Locate the cell with the specified text and output its [X, Y] center coordinate. 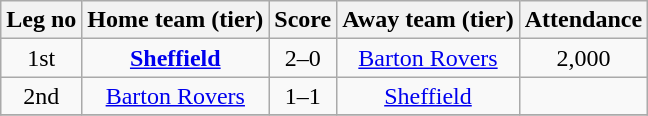
Away team (tier) [428, 20]
Home team (tier) [176, 20]
1st [42, 58]
Attendance [583, 20]
2nd [42, 96]
2,000 [583, 58]
Leg no [42, 20]
Score [303, 20]
1–1 [303, 96]
2–0 [303, 58]
